Provide the [X, Y] coordinate of the cell's center where the given text is located.  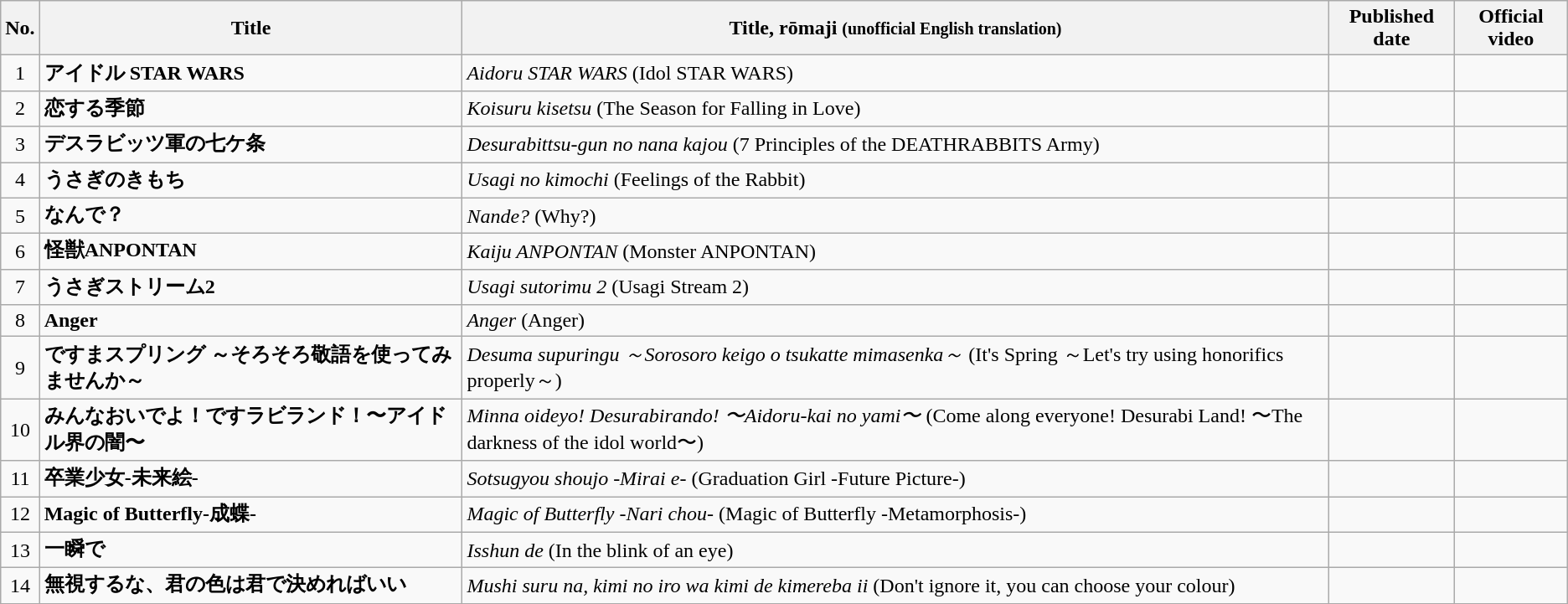
12 [20, 514]
Title, rōmaji (unofficial English translation) [895, 28]
ですまスプリング ～そろそろ敬語を使ってみませんか～ [251, 368]
7 [20, 287]
Kaiju ANPONTAN (Monster ANPONTAN) [895, 251]
うさぎのきもち [251, 181]
Sotsugyou shoujo -Mirai e- (Graduation Girl -Future Picture-) [895, 479]
14 [20, 586]
デスラビッツ軍の七ケ条 [251, 144]
6 [20, 251]
No. [20, 28]
Official video [1511, 28]
みんなおいでよ！ですラビランド！〜アイドル界の闇〜 [251, 430]
Magic of Butterfly-成蝶- [251, 514]
5 [20, 216]
4 [20, 181]
Desurabittsu-gun no nana kajou (7 Principles of the DEATHRABBITS Army) [895, 144]
Published date [1392, 28]
Usagi sutorimu 2 (Usagi Stream 2) [895, 287]
Usagi no kimochi (Feelings of the Rabbit) [895, 181]
Nande? (Why?) [895, 216]
Anger (Anger) [895, 321]
Minna oideyo! Desurabirando! 〜Aidoru-kai no yami〜 (Come along everyone! Desurabi Land! 〜The darkness of the idol world〜) [895, 430]
2 [20, 109]
Desuma supuringu ～Sorosoro keigo o tsukatte mimasenka～ (It's Spring ～Let's try using honorifics properly～) [895, 368]
9 [20, 368]
1 [20, 74]
Title [251, 28]
8 [20, 321]
Aidoru STAR WARS (Idol STAR WARS) [895, 74]
Mushi suru na, kimi no iro wa kimi de kimereba ii (Don't ignore it, you can choose your colour) [895, 586]
10 [20, 430]
怪獣ANPONTAN [251, 251]
一瞬で [251, 550]
Magic of Butterfly -Nari chou- (Magic of Butterfly -Metamorphosis-) [895, 514]
11 [20, 479]
Isshun de (In the blink of an eye) [895, 550]
アイドル STAR WARS [251, 74]
なんで？ [251, 216]
3 [20, 144]
恋する季節 [251, 109]
うさぎストリーム2 [251, 287]
卒業少女-未来絵- [251, 479]
無視するな、君の色は君で決めればいい [251, 586]
Anger [251, 321]
Koisuru kisetsu (The Season for Falling in Love) [895, 109]
13 [20, 550]
